From the cell containing the given text, extract its center point as (X, Y) coordinate. 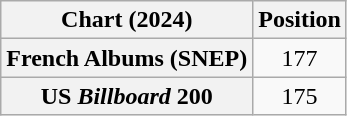
177 (300, 58)
175 (300, 96)
French Albums (SNEP) (127, 58)
Position (300, 20)
US Billboard 200 (127, 96)
Chart (2024) (127, 20)
